Pinpoint the cell where the given text exists, returning its (X, Y) midpoint coordinate. 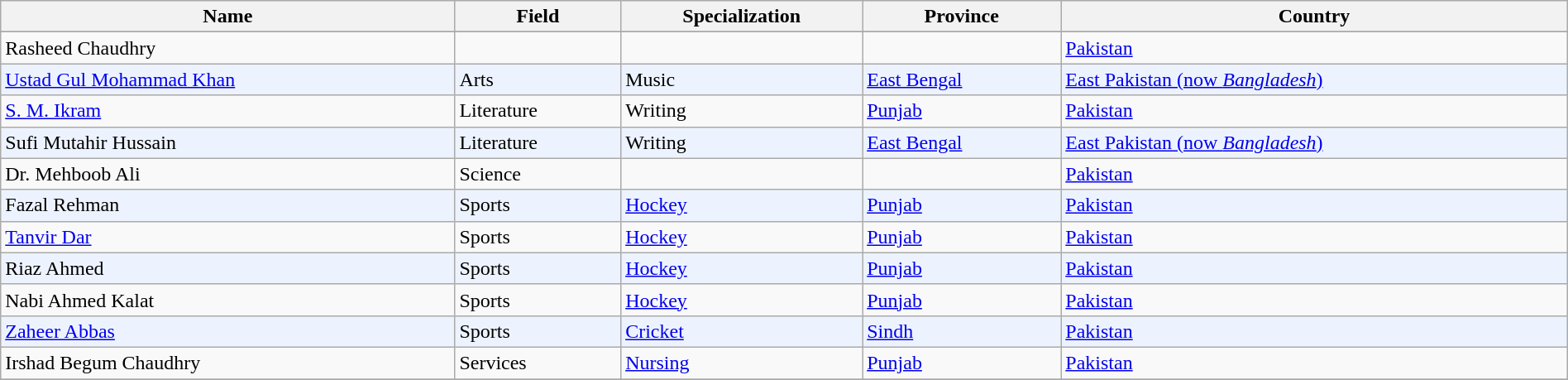
Ustad Gul Mohammad Khan (228, 79)
Province (962, 17)
Field (538, 17)
Fazal Rehman (228, 205)
Sindh (962, 331)
Tanvir Dar (228, 237)
Country (1314, 17)
Cricket (742, 331)
Zaheer Abbas (228, 331)
Music (742, 79)
Nursing (742, 363)
Nabi Ahmed Kalat (228, 300)
Sufi Mutahir Hussain (228, 142)
S. M. Ikram (228, 111)
Dr. Mehboob Ali (228, 174)
Arts (538, 79)
Services (538, 363)
Specialization (742, 17)
Rasheed Chaudhry (228, 48)
Science (538, 174)
Name (228, 17)
Riaz Ahmed (228, 268)
Irshad Begum Chaudhry (228, 363)
